Search for the cell housing the specified text and yield its (X, Y) center coordinate. 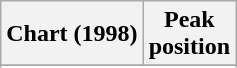
Peakposition (189, 34)
Chart (1998) (72, 34)
